Extract the [X, Y] coordinate from the center of the cell holding the provided text.  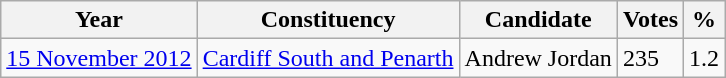
Andrew Jordan [538, 58]
Candidate [538, 20]
1.2 [704, 58]
Cardiff South and Penarth [328, 58]
15 November 2012 [99, 58]
Votes [650, 20]
Constituency [328, 20]
235 [650, 58]
% [704, 20]
Year [99, 20]
